Provide the [x, y] coordinate of the cell's center where the given text is located.  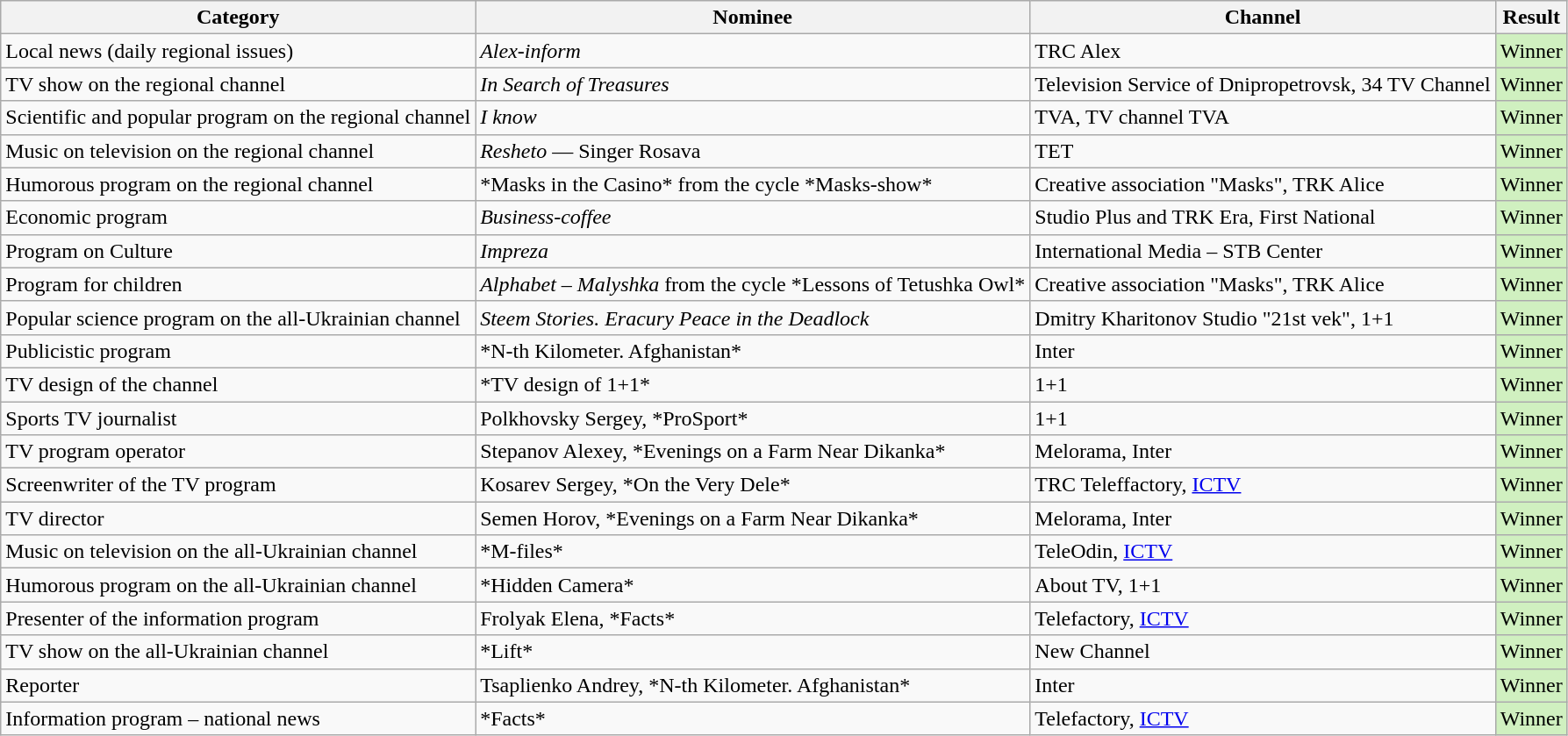
Music on television on the regional channel [239, 151]
Kosarev Sergey, *On the Very Dele* [753, 485]
TV show on the all-Ukrainian channel [239, 652]
In Search of Treasures [753, 84]
TV program operator [239, 452]
TeleOdin, ICTV [1263, 552]
I know [753, 118]
Screenwriter of the TV program [239, 485]
Studio Plus and TRK Era, First National [1263, 218]
*Facts* [753, 718]
Dmitry Kharitonov Studio "21st vek", 1+1 [1263, 318]
Alphabet – Malyshka from the cycle *Lessons of Tetushka Owl* [753, 284]
About TV, 1+1 [1263, 585]
Nominee [753, 18]
Information program – national news [239, 718]
Presenter of the information program [239, 618]
Television Service of Dnipropetrovsk, 34 TV Channel [1263, 84]
TV design of the channel [239, 384]
Steem Stories. Eracury Peace in the Deadlock [753, 318]
Scientific and popular program on the regional channel [239, 118]
Tsaplienko Andrey, *N-th Kilometer. Afghanistan* [753, 685]
Sports TV journalist [239, 418]
TVA, TV channel TVA [1263, 118]
Frolyak Elena, *Facts* [753, 618]
Humorous program on the regional channel [239, 184]
Publicistic program [239, 351]
Category [239, 18]
International Media – STB Center [1263, 251]
TET [1263, 151]
New Channel [1263, 652]
Program on Culture [239, 251]
Impreza [753, 251]
Economic program [239, 218]
*Hidden Camera* [753, 585]
*N-th Kilometer. Afghanistan* [753, 351]
Alex-inform [753, 51]
TRC Alex [1263, 51]
Polkhovsky Sergey, *ProSport* [753, 418]
Stepanov Alexey, *Evenings on a Farm Near Dikanka* [753, 452]
*Lift* [753, 652]
Music on television on the all-Ukrainian channel [239, 552]
*Masks in the Casino* from the cycle *Masks-show* [753, 184]
Reporter [239, 685]
TV show on the regional channel [239, 84]
Channel [1263, 18]
Popular science program on the all-Ukrainian channel [239, 318]
TV director [239, 518]
Semen Horov, *Evenings on a Farm Near Dikanka* [753, 518]
Local news (daily regional issues) [239, 51]
Resheto — Singer Rosava [753, 151]
Humorous program on the all-Ukrainian channel [239, 585]
Program for children [239, 284]
*TV design of 1+1* [753, 384]
TRC Teleffactory, ICTV [1263, 485]
*M-files* [753, 552]
Result [1531, 18]
Business-coffee [753, 218]
